Return the [x, y] coordinate for the center point of the cell that contains the specified text.  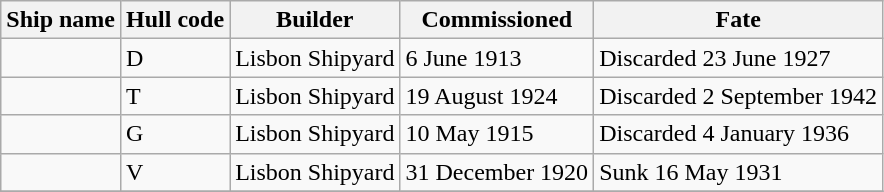
G [176, 134]
Fate [738, 20]
Builder [315, 20]
V [176, 172]
Ship name [61, 20]
Commissioned [497, 20]
Sunk 16 May 1931 [738, 172]
31 December 1920 [497, 172]
T [176, 96]
Discarded 23 June 1927 [738, 58]
6 June 1913 [497, 58]
Discarded 4 January 1936 [738, 134]
19 August 1924 [497, 96]
Discarded 2 September 1942 [738, 96]
D [176, 58]
Hull code [176, 20]
10 May 1915 [497, 134]
